Return the (x, y) coordinate for the center point of the cell that contains the specified text.  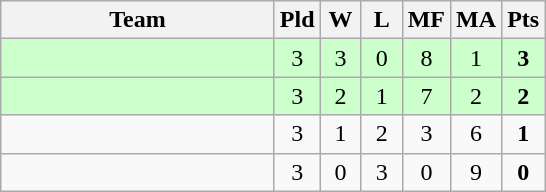
L (382, 20)
7 (426, 96)
Pts (524, 20)
6 (476, 134)
MA (476, 20)
MF (426, 20)
Team (138, 20)
9 (476, 172)
8 (426, 58)
W (340, 20)
Pld (297, 20)
